Output the [X, Y] coordinate of the center of the cell containing the given text.  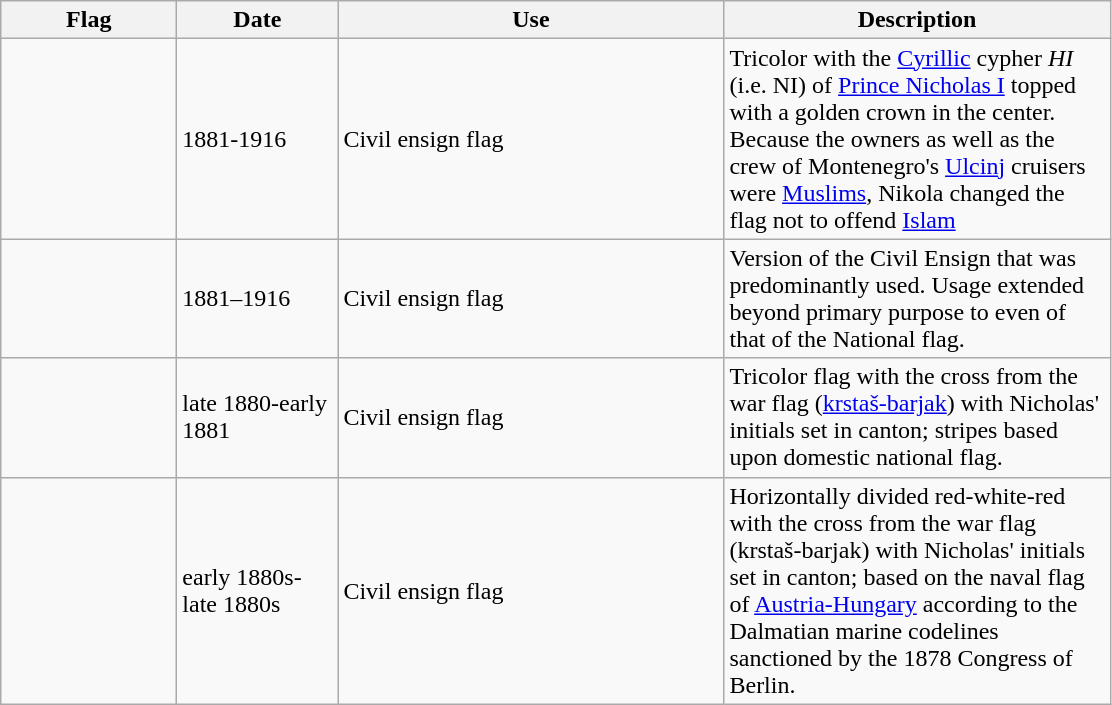
Use [531, 20]
Date [258, 20]
1881–1916 [258, 298]
late 1880-early 1881 [258, 418]
1881-1916 [258, 139]
Version of the Civil Ensign that was predominantly used. Usage extended beyond primary purpose to even of that of the National flag. [917, 298]
Tricolor flag with the cross from the war flag (krstaš-barjak) with Nicholas' initials set in canton; stripes based upon domestic national flag. [917, 418]
Description [917, 20]
Flag [89, 20]
early 1880s-late 1880s [258, 590]
